Provide the (X, Y) coordinate of the cell's center where the given text is located.  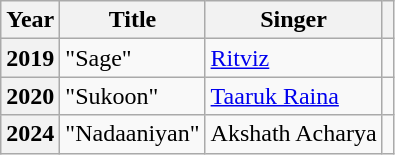
Ritviz (294, 58)
"Sage" (132, 58)
Year (30, 20)
"Nadaaniyan" (132, 134)
Singer (294, 20)
Title (132, 20)
Akshath Acharya (294, 134)
2019 (30, 58)
"Sukoon" (132, 96)
2024 (30, 134)
2020 (30, 96)
Taaruk Raina (294, 96)
